Find where the given text appears and provide that cell's center as (X, Y) coordinate. 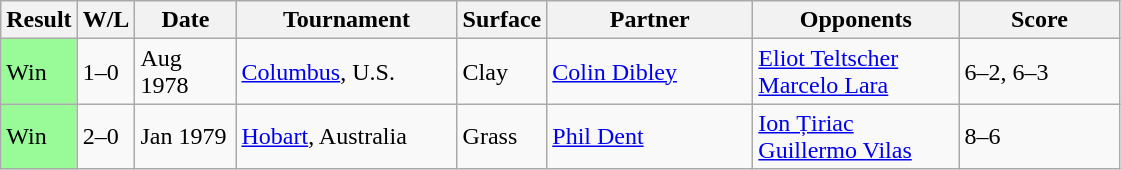
Tournament (346, 20)
2–0 (106, 136)
W/L (106, 20)
Grass (502, 136)
Aug 1978 (186, 72)
Result (39, 20)
Phil Dent (650, 136)
Score (1040, 20)
Ion Țiriac Guillermo Vilas (856, 136)
Columbus, U.S. (346, 72)
Hobart, Australia (346, 136)
8–6 (1040, 136)
Partner (650, 20)
Eliot Teltscher Marcelo Lara (856, 72)
Date (186, 20)
Clay (502, 72)
Colin Dibley (650, 72)
Jan 1979 (186, 136)
1–0 (106, 72)
Opponents (856, 20)
6–2, 6–3 (1040, 72)
Surface (502, 20)
